Return (x, y) of the center of cell containing provided text 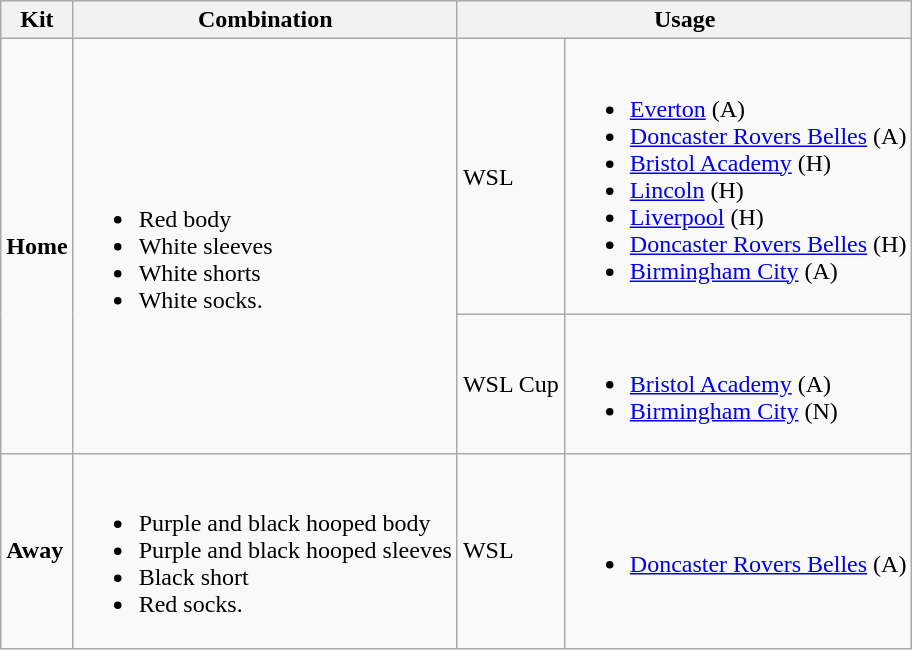
Usage (684, 20)
Purple and black hooped bodyPurple and black hooped sleevesBlack shortRed socks. (265, 551)
Home (37, 246)
Red bodyWhite sleevesWhite shortsWhite socks. (265, 246)
Everton (A)Doncaster Rovers Belles (A)Bristol Academy (H)Lincoln (H)Liverpool (H)Doncaster Rovers Belles (H)Birmingham City (A) (738, 176)
WSL Cup (510, 384)
Doncaster Rovers Belles (A) (738, 551)
Combination (265, 20)
Kit (37, 20)
Away (37, 551)
Bristol Academy (A)Birmingham City (N) (738, 384)
